Output the [X, Y] coordinate of the center of the cell containing the given text.  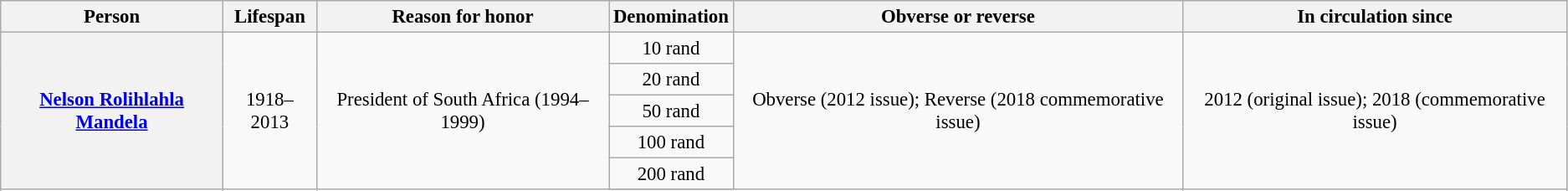
Nelson Rolihlahla Mandela [112, 111]
20 rand [671, 80]
50 rand [671, 111]
2012 (original issue); 2018 (commemorative issue) [1376, 111]
Lifespan [269, 17]
10 rand [671, 49]
Reason for honor [462, 17]
President of South Africa (1994–1999) [462, 111]
Obverse (2012 issue); Reverse (2018 commemorative issue) [957, 111]
100 rand [671, 142]
In circulation since [1376, 17]
Denomination [671, 17]
1918–2013 [269, 111]
200 rand [671, 174]
Obverse or reverse [957, 17]
Person [112, 17]
